Return the [x, y] coordinate for the center point of the cell that contains the specified text.  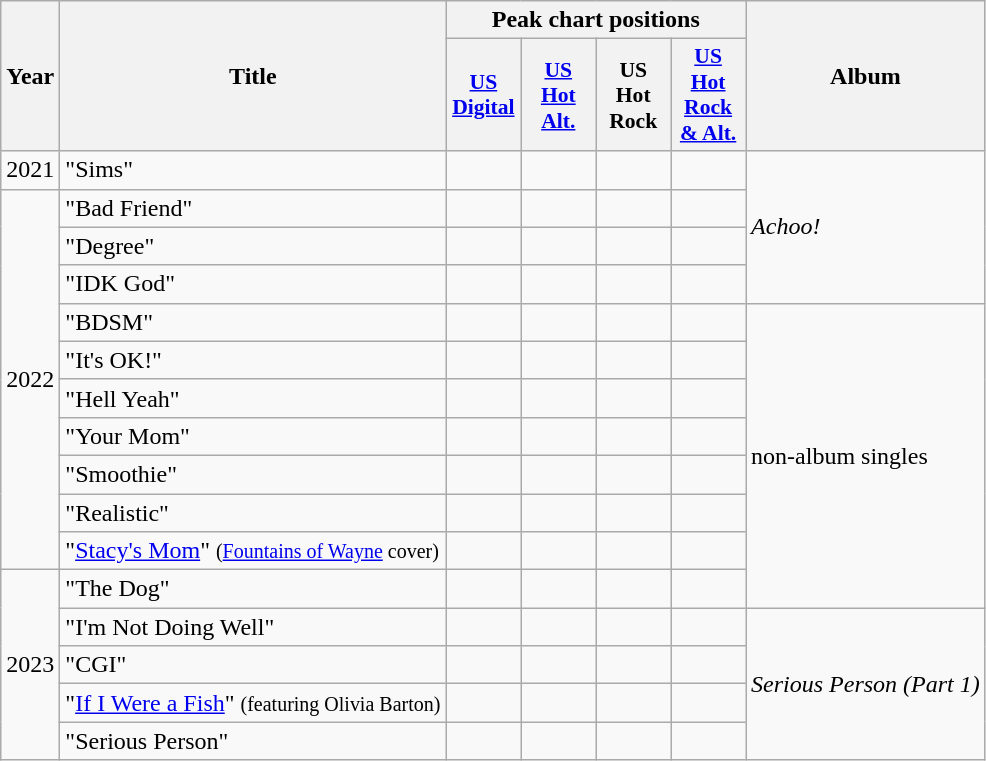
2023 [30, 665]
"Degree" [253, 246]
"IDK God" [253, 284]
"Your Mom" [253, 436]
"Serious Person" [253, 741]
"It's OK!" [253, 360]
2022 [30, 380]
"CGI" [253, 665]
Title [253, 76]
"The Dog" [253, 589]
"Realistic" [253, 513]
Peak chart positions [596, 20]
"Smoothie" [253, 474]
USHot Alt. [558, 95]
2021 [30, 170]
USDigital [484, 95]
Serious Person (Part 1) [866, 684]
"Bad Friend" [253, 208]
"Stacy's Mom" (Fountains of Wayne cover) [253, 551]
"BDSM" [253, 322]
"I'm Not Doing Well" [253, 627]
"If I Were a Fish" (featuring Olivia Barton) [253, 703]
Album [866, 76]
US Hot Rock [634, 95]
"Hell Yeah" [253, 398]
Year [30, 76]
US Hot Rock& Alt. [708, 95]
"Sims" [253, 170]
non-album singles [866, 455]
Achoo! [866, 227]
